Output the (x, y) coordinate of the center of the cell containing the given text.  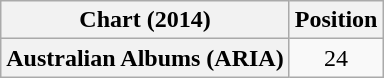
Australian Albums (ARIA) (145, 58)
Chart (2014) (145, 20)
Position (336, 20)
24 (336, 58)
